Provide the (x, y) coordinate of the cell's center where the given text is located.  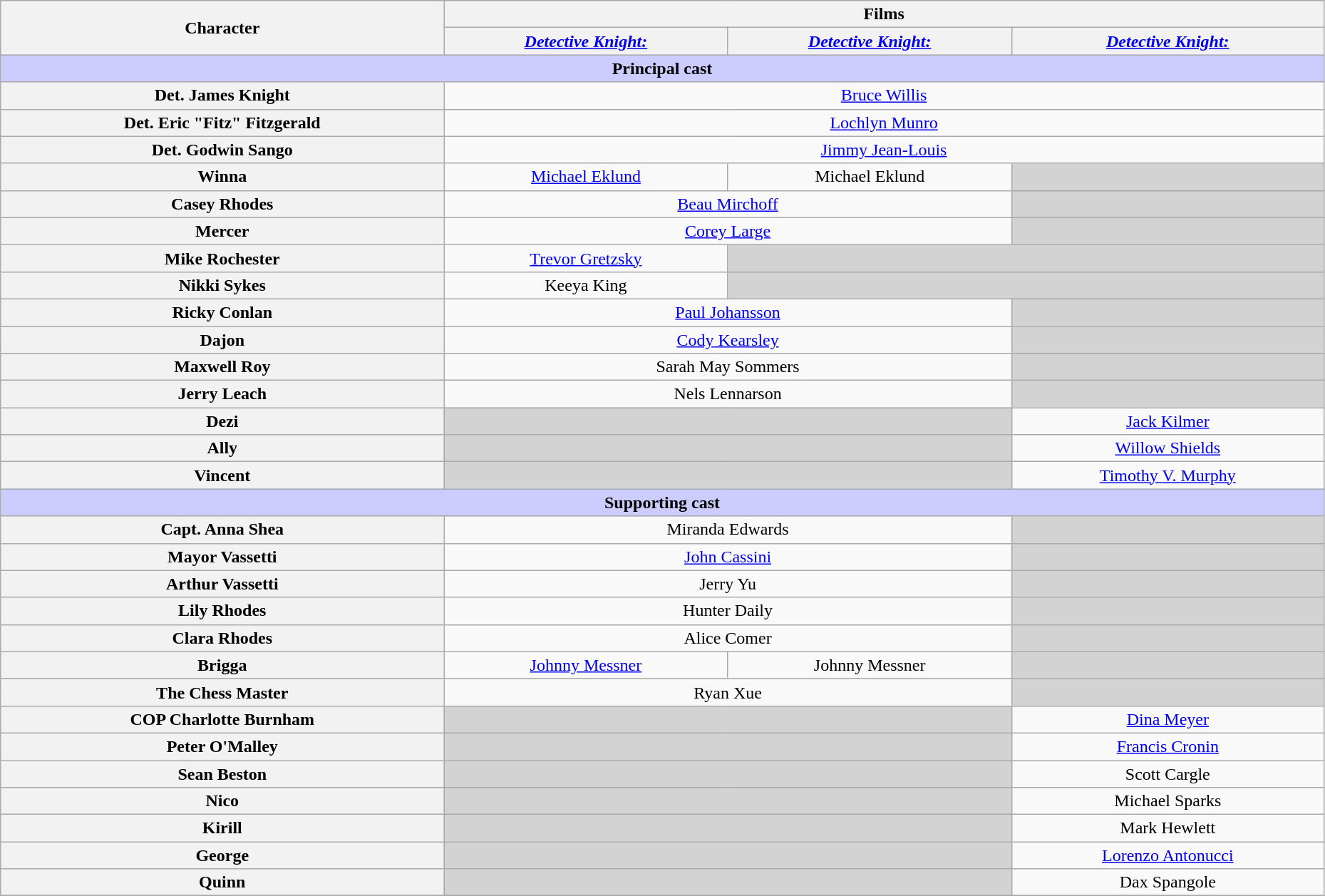
Vincent (222, 475)
Lorenzo Antonucci (1167, 855)
John Cassini (728, 557)
Timothy V. Murphy (1167, 475)
COP Charlotte Burnham (222, 719)
Miranda Edwards (728, 530)
Nels Lennarson (728, 394)
Ryan Xue (728, 692)
Jerry Leach (222, 394)
Dax Spangole (1167, 882)
Mayor Vassetti (222, 557)
George (222, 855)
Capt. Anna Shea (222, 530)
Lily Rhodes (222, 611)
Jimmy Jean-Louis (884, 150)
Det. Godwin Sango (222, 150)
Jack Kilmer (1167, 421)
Corey Large (728, 231)
Principal cast (663, 68)
Cody Kearsley (728, 340)
Clara Rhodes (222, 638)
Willow Shields (1167, 448)
Det. Eric "Fitz" Fitzgerald (222, 123)
Francis Cronin (1167, 746)
Scott Cargle (1167, 773)
Mercer (222, 231)
Trevor Gretzsky (586, 258)
Nikki Sykes (222, 285)
Dina Meyer (1167, 719)
Sean Beston (222, 773)
Brigga (222, 665)
Lochlyn Munro (884, 123)
Winna (222, 177)
Nico (222, 801)
Beau Mirchoff (728, 204)
Alice Comer (728, 638)
Paul Johansson (728, 312)
Bruce Willis (884, 96)
Arthur Vassetti (222, 584)
Mark Hewlett (1167, 828)
Films (884, 14)
Ally (222, 448)
Quinn (222, 882)
Michael Sparks (1167, 801)
Casey Rhodes (222, 204)
Maxwell Roy (222, 367)
Keeya King (586, 285)
Kirill (222, 828)
Character (222, 28)
The Chess Master (222, 692)
Jerry Yu (728, 584)
Dezi (222, 421)
Peter O'Malley (222, 746)
Det. James Knight (222, 96)
Ricky Conlan (222, 312)
Hunter Daily (728, 611)
Dajon (222, 340)
Supporting cast (663, 503)
Mike Rochester (222, 258)
Sarah May Sommers (728, 367)
